Search for the cell housing the specified text and yield its [x, y] center coordinate. 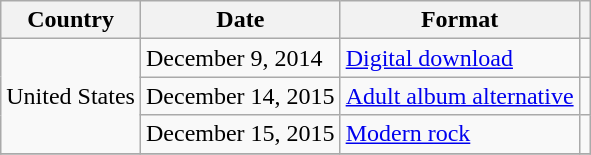
December 9, 2014 [240, 58]
Country [71, 20]
Modern rock [460, 134]
December 14, 2015 [240, 96]
Date [240, 20]
Adult album alternative [460, 96]
United States [71, 96]
December 15, 2015 [240, 134]
Format [460, 20]
Digital download [460, 58]
